Determine the [x, y] coordinate at the center of the cell enclosing the given text.  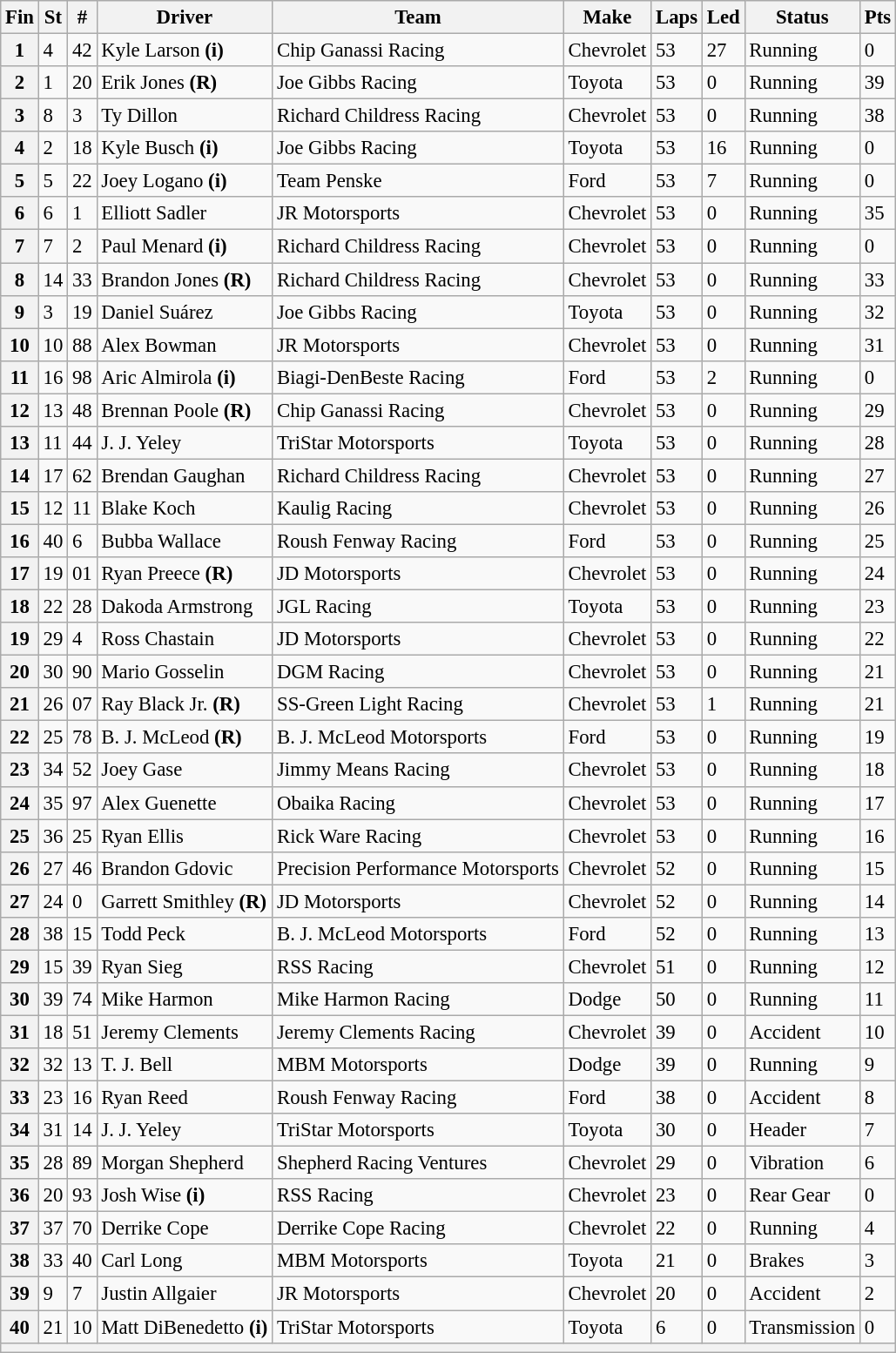
Jeremy Clements Racing [418, 1032]
44 [82, 443]
Biagi-DenBeste Racing [418, 377]
78 [82, 737]
Driver [185, 17]
Ray Black Jr. (R) [185, 704]
42 [82, 50]
Precision Performance Motorsports [418, 868]
Pts [878, 17]
Kyle Larson (i) [185, 50]
48 [82, 410]
Brennan Poole (R) [185, 410]
Brandon Jones (R) [185, 279]
Ryan Sieg [185, 966]
Todd Peck [185, 934]
Laps [677, 17]
# [82, 17]
Make [607, 17]
DGM Racing [418, 672]
Rear Gear [803, 1195]
Rick Ware Racing [418, 836]
Paul Menard (i) [185, 246]
Ross Chastain [185, 639]
Alex Guenette [185, 803]
Blake Koch [185, 508]
Kyle Busch (i) [185, 148]
Brendan Gaughan [185, 475]
Mario Gosselin [185, 672]
88 [82, 345]
Aric Almirola (i) [185, 377]
Fin [20, 17]
62 [82, 475]
Obaika Racing [418, 803]
98 [82, 377]
Morgan Shepherd [185, 1163]
JGL Racing [418, 607]
Alex Bowman [185, 345]
Garrett Smithley (R) [185, 901]
Derrike Cope [185, 1228]
St [52, 17]
Elliott Sadler [185, 213]
97 [82, 803]
Ryan Reed [185, 1098]
Ryan Preece (R) [185, 574]
Brandon Gdovic [185, 868]
Daniel Suárez [185, 312]
Header [803, 1130]
Jimmy Means Racing [418, 771]
Ryan Ellis [185, 836]
50 [677, 1000]
Brakes [803, 1262]
Carl Long [185, 1262]
70 [82, 1228]
Mike Harmon [185, 1000]
Dakoda Armstrong [185, 607]
Kaulig Racing [418, 508]
Bubba Wallace [185, 541]
Joey Logano (i) [185, 181]
SS-Green Light Racing [418, 704]
Jeremy Clements [185, 1032]
Joey Gase [185, 771]
74 [82, 1000]
Transmission [803, 1327]
Team [418, 17]
Josh Wise (i) [185, 1195]
Ty Dillon [185, 116]
07 [82, 704]
46 [82, 868]
Status [803, 17]
Justin Allgaier [185, 1294]
Mike Harmon Racing [418, 1000]
Erik Jones (R) [185, 83]
Team Penske [418, 181]
Vibration [803, 1163]
Derrike Cope Racing [418, 1228]
B. J. McLeod (R) [185, 737]
01 [82, 574]
T. J. Bell [185, 1065]
Matt DiBenedetto (i) [185, 1327]
89 [82, 1163]
93 [82, 1195]
Led [723, 17]
Shepherd Racing Ventures [418, 1163]
90 [82, 672]
